Return (x, y) of the center of cell containing provided text 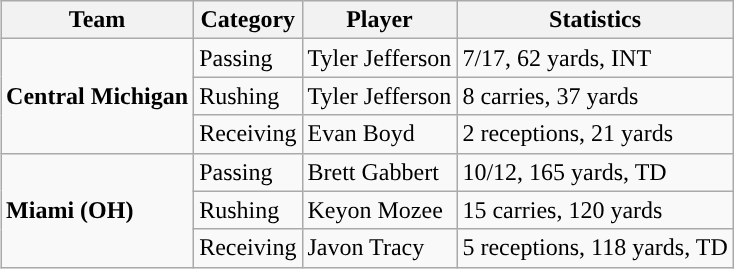
Keyon Mozee (380, 210)
Brett Gabbert (380, 172)
Miami (OH) (98, 210)
Central Michigan (98, 96)
7/17, 62 yards, INT (595, 58)
Category (248, 20)
5 receptions, 118 yards, TD (595, 248)
10/12, 165 yards, TD (595, 172)
2 receptions, 21 yards (595, 134)
Javon Tracy (380, 248)
Team (98, 20)
Statistics (595, 20)
Evan Boyd (380, 134)
Player (380, 20)
15 carries, 120 yards (595, 210)
8 carries, 37 yards (595, 96)
